For the text-containing cell, return its midpoint in (X, Y) coordinate format. 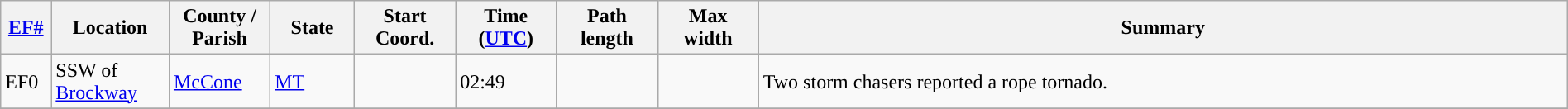
State (313, 28)
McCone (219, 81)
Start Coord. (404, 28)
Summary (1163, 28)
SSW of Brockway (111, 81)
EF# (26, 28)
MT (313, 81)
Location (111, 28)
County / Parish (219, 28)
Two storm chasers reported a rope tornado. (1163, 81)
02:49 (506, 81)
Time (UTC) (506, 28)
Path length (607, 28)
Max width (708, 28)
EF0 (26, 81)
